Output the [x, y] coordinate of the center of the cell containing the given text.  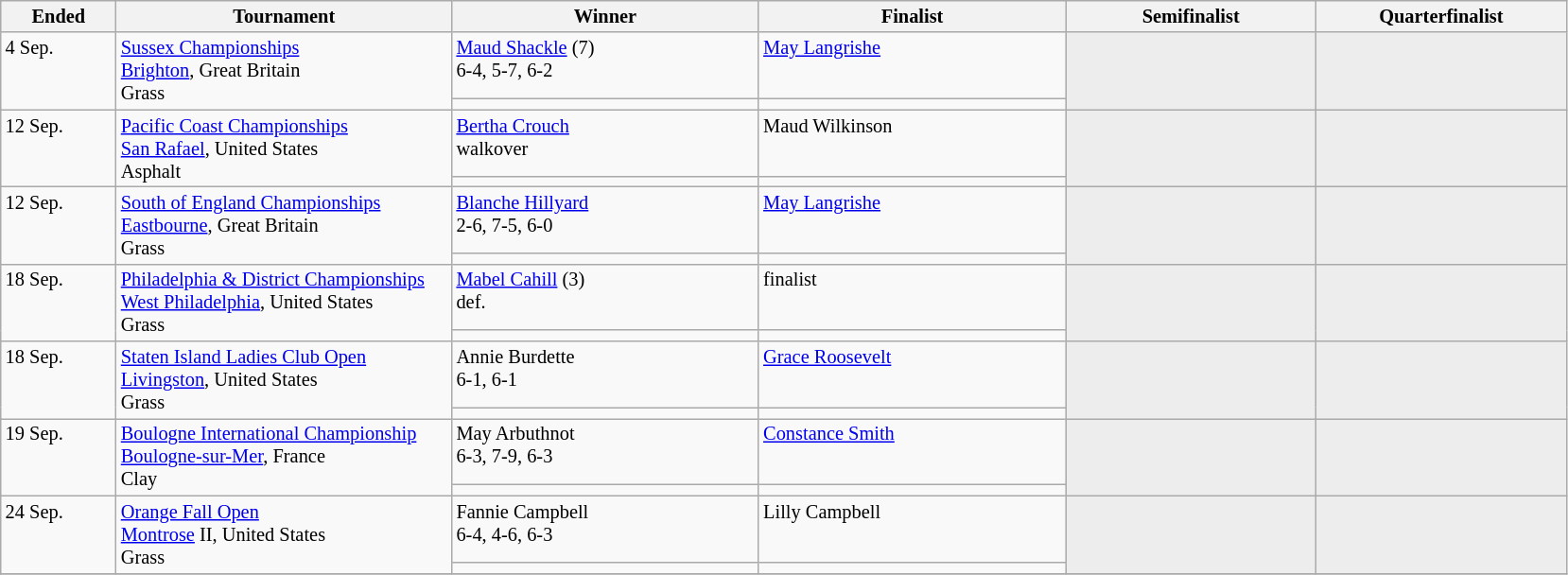
finalist [912, 297]
Maud Shackle (7)6-4, 5-7, 6-2 [605, 65]
Orange Fall OpenMontrose II, United StatesGrass [284, 534]
Staten Island Ladies Club OpenLivingston, United StatesGrass [284, 380]
Tournament [284, 16]
Bertha Crouchwalkover [605, 143]
Maud Wilkinson [912, 143]
Sussex ChampionshipsBrighton, Great BritainGrass [284, 71]
Blanche Hillyard2-6, 7-5, 6-0 [605, 219]
Lilly Campbell [912, 529]
Winner [605, 16]
24 Sep. [59, 534]
Ended [59, 16]
Finalist [912, 16]
Quarterfinalist [1441, 16]
Semifinalist [1192, 16]
Annie Burdette6-1, 6-1 [605, 375]
May Arbuthnot 6-3, 7-9, 6-3 [605, 451]
South of England ChampionshipsEastbourne, Great BritainGrass [284, 225]
19 Sep. [59, 457]
Mabel Cahill (3)def. [605, 297]
Pacific Coast ChampionshipsSan Rafael, United StatesAsphalt [284, 148]
Constance Smith [912, 451]
4 Sep. [59, 71]
Fannie Campbell6-4, 4-6, 6-3 [605, 529]
Philadelphia & District ChampionshipsWest Philadelphia, United StatesGrass [284, 303]
Grace Roosevelt [912, 375]
Boulogne International ChampionshipBoulogne-sur-Mer, FranceClay [284, 457]
